Return the [x, y] coordinate for the center point of the cell that contains the specified text.  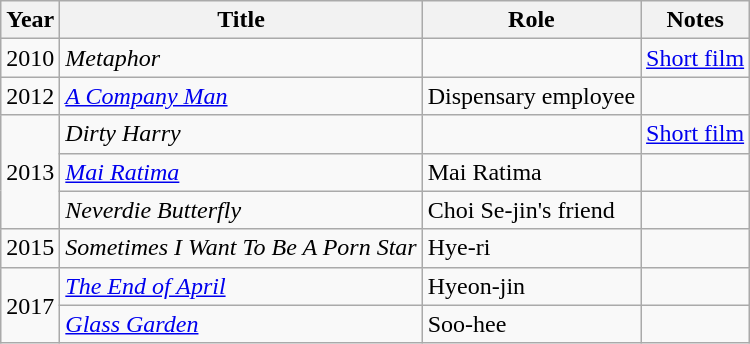
Neverdie Butterfly [241, 210]
2010 [30, 58]
Soo-hee [531, 324]
Hyeon-jin [531, 286]
Sometimes I Want To Be A Porn Star [241, 248]
Glass Garden [241, 324]
Dispensary employee [531, 96]
The End of April [241, 286]
Metaphor [241, 58]
2013 [30, 172]
Year [30, 20]
2017 [30, 305]
Notes [696, 20]
Title [241, 20]
2015 [30, 248]
Hye-ri [531, 248]
Role [531, 20]
2012 [30, 96]
Dirty Harry [241, 134]
A Company Man [241, 96]
Choi Se-jin's friend [531, 210]
